Identify which cell holds the provided text, then report its (x, y) central coordinate. 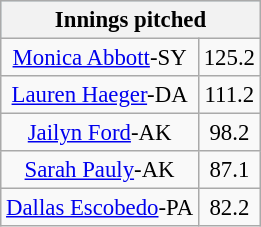
82.2 (229, 208)
Lauren Haeger-DA (100, 95)
87.1 (229, 170)
Dallas Escobedo-PA (100, 208)
111.2 (229, 95)
Sarah Pauly-AK (100, 170)
125.2 (229, 58)
Innings pitched (131, 20)
98.2 (229, 133)
Monica Abbott-SY (100, 58)
Jailyn Ford-AK (100, 133)
